Capture the cell that displays the provided text and extract its [X, Y] central coordinate. 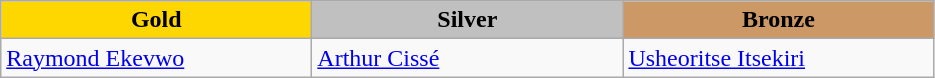
Raymond Ekevwo [156, 58]
Usheoritse Itsekiri [778, 58]
Bronze [778, 20]
Silver [468, 20]
Arthur Cissé [468, 58]
Gold [156, 20]
